Return the [x, y] coordinate for the center point of the cell that contains the specified text.  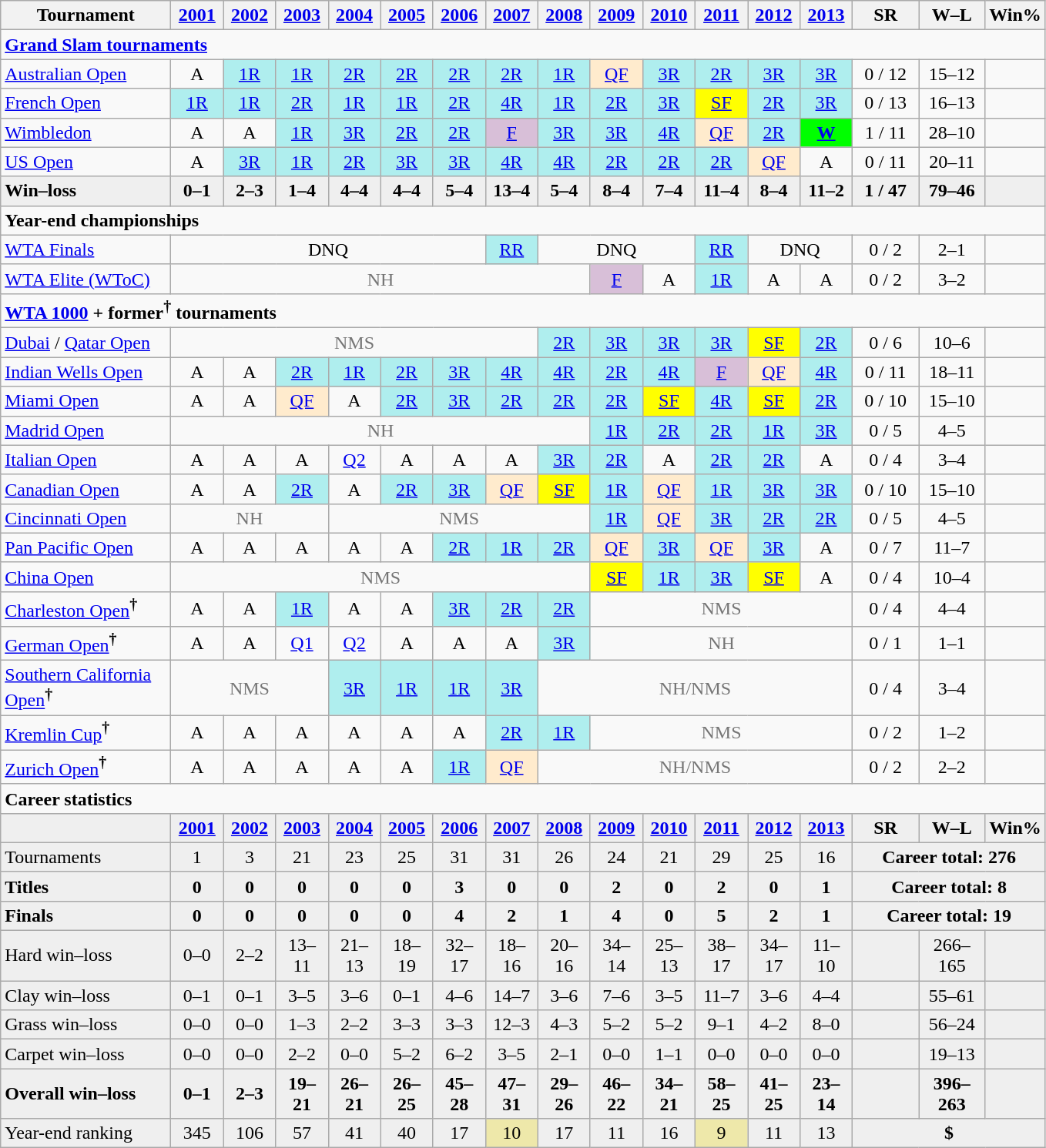
266–165 [952, 956]
11–4 [721, 191]
7–4 [669, 191]
China Open [86, 577]
$ [949, 1133]
Zurich Open† [86, 767]
13–11 [302, 956]
40 [407, 1133]
29 [721, 857]
Charleston Open† [86, 608]
18–11 [952, 372]
10–6 [952, 343]
34–17 [773, 956]
41–25 [773, 1093]
Year-end championships [524, 220]
20–16 [564, 956]
French Open [86, 103]
1–2 [952, 733]
34–14 [616, 956]
10 [511, 1133]
Cincinnati Open [86, 518]
Win–loss [86, 191]
Tournament [86, 15]
19–21 [302, 1093]
WTA Elite (WToC) [86, 279]
4–2 [773, 1025]
Carpet win–loss [86, 1054]
11–10 [826, 956]
9 [721, 1133]
Pan Pacific Open [86, 547]
WTA 1000 + former† tournaments [524, 311]
Miami Open [86, 401]
25–13 [669, 956]
German Open† [86, 644]
55–61 [952, 996]
Hard win–loss [86, 956]
Overall win–loss [86, 1093]
Tournaments [86, 857]
19–13 [952, 1054]
13–4 [511, 191]
16–13 [952, 103]
Australian Open [86, 74]
26–21 [354, 1093]
9–1 [721, 1025]
26 [564, 857]
Year-end ranking [86, 1133]
Dubai / Qatar Open [86, 343]
23 [354, 857]
47–31 [511, 1093]
12–3 [511, 1025]
79–46 [952, 191]
0 / 6 [886, 343]
57 [302, 1133]
23–14 [826, 1093]
29–26 [564, 1093]
Kremlin Cup† [86, 733]
13 [826, 1133]
Finals [86, 916]
W [826, 132]
Grass win–loss [86, 1025]
20–11 [952, 162]
41 [354, 1133]
396–263 [952, 1093]
26–25 [407, 1093]
1–3 [302, 1025]
0 / 13 [886, 103]
10–4 [952, 577]
4–6 [459, 996]
56–24 [952, 1025]
34–21 [669, 1093]
58–25 [721, 1093]
Canadian Open [86, 489]
0 / 1 [886, 644]
Clay win–loss [86, 996]
Career total: 19 [949, 916]
Southern California Open† [86, 688]
Career statistics [524, 798]
11–2 [826, 191]
6–2 [459, 1054]
Wimbledon [86, 132]
WTA Finals [86, 249]
15–12 [952, 74]
1–4 [302, 191]
24 [616, 857]
Titles [86, 886]
28–10 [952, 132]
3–2 [952, 279]
21–13 [354, 956]
8–0 [826, 1025]
1 / 47 [886, 191]
Q1 [302, 644]
14–7 [511, 996]
1 / 11 [886, 132]
4–3 [564, 1025]
Italian Open [86, 460]
7–6 [616, 996]
38–17 [721, 956]
106 [250, 1133]
345 [197, 1133]
0 / 7 [886, 547]
5 [721, 916]
18–16 [511, 956]
0 / 12 [886, 74]
Indian Wells Open [86, 372]
US Open [86, 162]
Grand Slam tournaments [524, 45]
32–17 [459, 956]
Career total: 8 [949, 886]
18–19 [407, 956]
Career total: 276 [949, 857]
45–28 [459, 1093]
46–22 [616, 1093]
Madrid Open [86, 430]
